Scan for the cell matching the given text and deliver its [X, Y] coordinate at center. 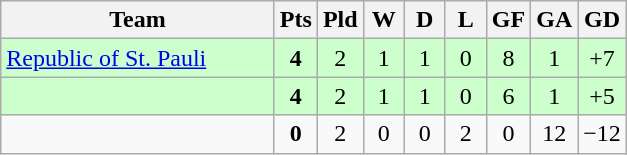
8 [508, 58]
−12 [602, 134]
+5 [602, 96]
12 [554, 134]
Republic of St. Pauli [138, 58]
+7 [602, 58]
GA [554, 20]
GD [602, 20]
6 [508, 96]
Pld [340, 20]
W [384, 20]
GF [508, 20]
Team [138, 20]
Pts [296, 20]
L [466, 20]
D [424, 20]
